Identify which cell holds the provided text, then report its [x, y] central coordinate. 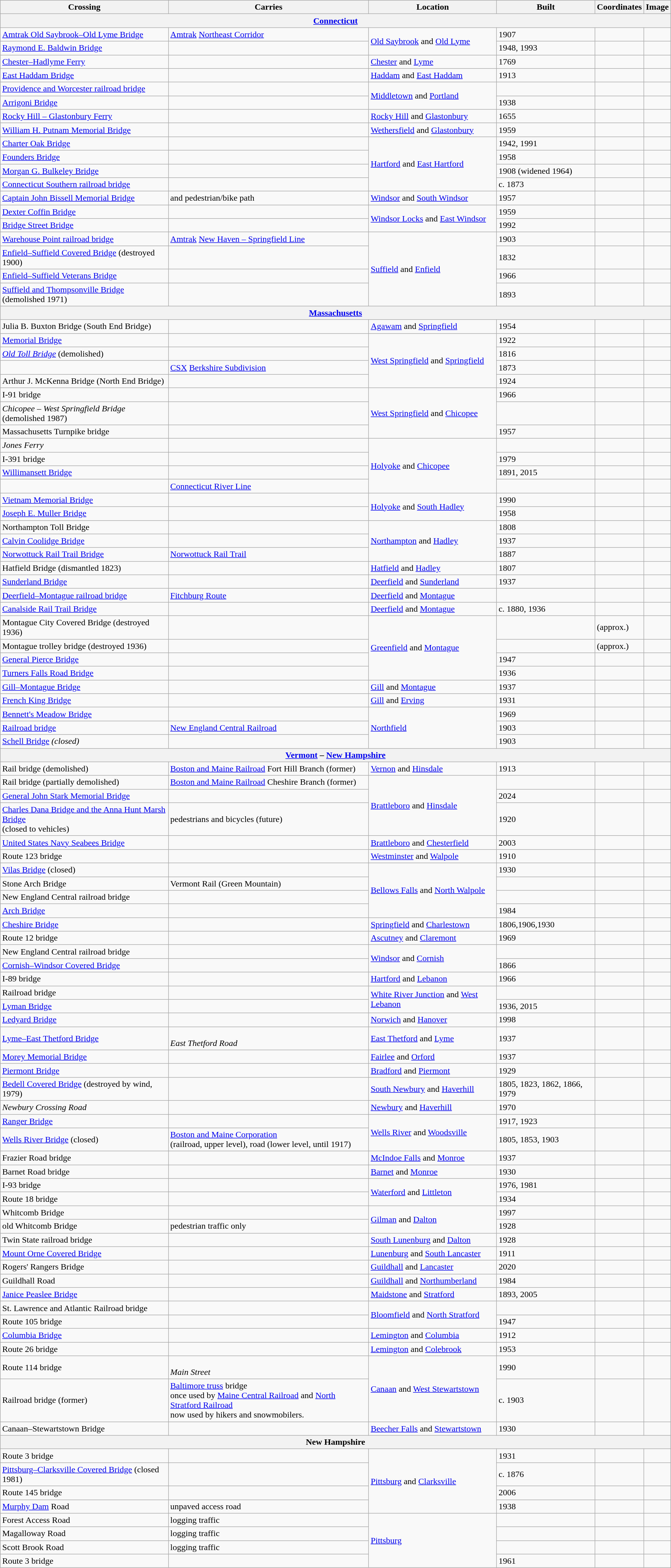
Guildhall and Northumberland [433, 1281]
1832 [546, 257]
Canaan and West Stewartstown [433, 1389]
1816 [546, 354]
1891, 2015 [546, 473]
1805, 1853, 1903 [546, 1139]
Bridge Street Bridge [85, 225]
1911 [546, 1253]
Warehouse Point railroad bridge [85, 239]
Lyme–East Thetford Bridge [85, 1038]
Canaan–Stewartstown Bridge [85, 1429]
Janice Peaslee Bridge [85, 1294]
East Haddam Bridge [85, 75]
South Lunenburg and Dalton [433, 1240]
2020 [546, 1267]
Willimansett Bridge [85, 473]
Gill–Montague Bridge [85, 687]
Montague City Covered Bridge (destroyed 1936) [85, 627]
French King Bridge [85, 701]
1805, 1823, 1862, 1866, 1979 [546, 1089]
unpaved access road [269, 1506]
Holyoke and Chicopee [433, 466]
Schell Bridge (closed) [85, 741]
Northampton Toll Bridge [85, 527]
1887 [546, 554]
2003 [546, 842]
Westminster and Walpole [433, 856]
Hartford and Lebanon [433, 979]
Route 145 bridge [85, 1493]
1908 (widened 1964) [546, 171]
White River Junction and West Lebanon [433, 999]
1997 [546, 1213]
I-91 bridge [85, 395]
Arthur J. McKenna Bridge (North End Bridge) [85, 381]
1998 [546, 1020]
Canalside Rail Trail Bridge [85, 609]
Fairlee and Orford [433, 1057]
Barnet Road bridge [85, 1172]
and pedestrian/bike path [269, 198]
Route 114 bridge [85, 1367]
1942, 1991 [546, 143]
Rogers' Rangers Bridge [85, 1267]
Gilman and Dalton [433, 1219]
Connecticut River Line [269, 486]
East Thetford and Lyme [433, 1038]
East Thetford Road [269, 1038]
pedestrian traffic only [269, 1226]
Bellows Falls and North Walpole [433, 890]
Chester–Hadlyme Ferry [85, 62]
Turners Falls Road Bridge [85, 673]
Crossing [85, 7]
1907 [546, 34]
Holyoke and South Hadley [433, 507]
Scott Brook Road [85, 1547]
Ascutney and Claremont [433, 938]
Arrigoni Bridge [85, 102]
Connecticut [335, 21]
2006 [546, 1493]
1976, 1981 [546, 1185]
1917, 1923 [546, 1121]
Bennett's Meadow Bridge [85, 714]
Norwottuck Rail Trail [269, 554]
Connecticut Southern railroad bridge [85, 185]
Chicopee – West Springfield Bridge (demolished 1987) [85, 413]
c. 1880, 1936 [546, 609]
Guildhall Road [85, 1281]
1992 [546, 225]
Memorial Bridge [85, 340]
Calvin Coolidge Bridge [85, 541]
Northfield [433, 728]
McIndoe Falls and Monroe [433, 1158]
West Springfield and Springfield [433, 360]
Route 12 bridge [85, 938]
Windsor and South Windsor [433, 198]
Morey Memorial Bridge [85, 1057]
1806,1906,1930 [546, 924]
Frazier Road bridge [85, 1158]
Massachusetts Turnpike bridge [85, 432]
1893, 2005 [546, 1294]
Agawam and Springfield [433, 326]
Suffield and Enfield [433, 269]
Vernon and Hinsdale [433, 769]
Vietnam Memorial Bridge [85, 500]
I-391 bridge [85, 459]
Raymond E. Baldwin Bridge [85, 48]
Northampton and Hadley [433, 541]
Julia B. Buxton Bridge (South End Bridge) [85, 326]
1922 [546, 340]
Whitcomb Bridge [85, 1213]
1936, 2015 [546, 1006]
Enfield–Suffield Veterans Bridge [85, 276]
Sunderland Bridge [85, 582]
1655 [546, 116]
1961 [546, 1561]
Cheshire Bridge [85, 924]
Route 105 bridge [85, 1321]
1912 [546, 1335]
2024 [546, 796]
West Springfield and Chicopee [433, 413]
1873 [546, 367]
1929 [546, 1070]
1954 [546, 326]
Pittsburg–Clarksville Covered Bridge (closed 1981) [85, 1474]
St. Lawrence and Atlantic Railroad bridge [85, 1308]
1948, 1993 [546, 48]
old Whitcomb Bridge [85, 1226]
1769 [546, 62]
Suffield and Thompsonville Bridge (demolished 1971) [85, 295]
Ranger Bridge [85, 1121]
Lunenburg and South Lancaster [433, 1253]
New Hampshire [335, 1442]
Windsor and Cornish [433, 959]
Jones Ferry [85, 445]
Providence and Worcester railroad bridge [85, 89]
Charles Dana Bridge and the Anna Hunt Marsh Bridge(closed to vehicles) [85, 819]
Bloomfield and North Stratford [433, 1315]
Hatfield Bridge (dismantled 1823) [85, 568]
I-89 bridge [85, 979]
Mount Orne Covered Bridge [85, 1253]
Rocky Hill – Glastonbury Ferry [85, 116]
Arch Bridge [85, 911]
pedestrians and bicycles (future) [269, 819]
Boston and Maine Corporation(railroad, upper level), road (lower level, until 1917) [269, 1139]
1910 [546, 856]
Chester and Lyme [433, 62]
Founders Bridge [85, 157]
South Newbury and Haverhill [433, 1089]
1920 [546, 819]
Windsor Locks and East Windsor [433, 219]
Barnet and Monroe [433, 1172]
Coordinates [619, 7]
Gill and Erving [433, 701]
Bedell Covered Bridge (destroyed by wind, 1979) [85, 1089]
Location [433, 7]
Stone Arch Bridge [85, 883]
Built [546, 7]
Boston and Maine Railroad Cheshire Branch (former) [269, 782]
Guildhall and Lancaster [433, 1267]
Fitchburg Route [269, 595]
I-93 bridge [85, 1185]
General Pierce Bridge [85, 660]
Waterford and Littleton [433, 1192]
CSX Berkshire Subdivision [269, 367]
1924 [546, 381]
Cornish–Windsor Covered Bridge [85, 965]
Railroad bridge (former) [85, 1400]
Murphy Dam Road [85, 1506]
1807 [546, 568]
Massachusetts [335, 313]
Springfield and Charlestown [433, 924]
Forest Access Road [85, 1520]
Dexter Coffin Bridge [85, 212]
Morgan G. Bulkeley Bridge [85, 171]
Vilas Bridge (closed) [85, 870]
Deerfield and Sunderland [433, 582]
Norwich and Hanover [433, 1020]
1934 [546, 1199]
Joseph E. Muller Bridge [85, 513]
Magalloway Road [85, 1534]
General John Stark Memorial Bridge [85, 796]
Pittsburg [433, 1540]
Brattleboro and Hinsdale [433, 805]
Vermont Rail (Green Mountain) [269, 883]
Route 123 bridge [85, 856]
Bradford and Piermont [433, 1070]
Montague trolley bridge (destroyed 1936) [85, 646]
Boston and Maine Railroad Fort Hill Branch (former) [269, 769]
c. 1876 [546, 1474]
Hatfield and Hadley [433, 568]
1866 [546, 965]
Enfield–Suffield Covered Bridge (destroyed 1900) [85, 257]
Greenfield and Montague [433, 648]
Captain John Bissell Memorial Bridge [85, 198]
Amtrak Old Saybrook–Old Lyme Bridge [85, 34]
Rocky Hill and Glastonbury [433, 116]
Wells River and Woodsville [433, 1133]
Wells River Bridge (closed) [85, 1139]
Middletown and Portland [433, 96]
Columbia Bridge [85, 1335]
Main Street [269, 1367]
Rail bridge (demolished) [85, 769]
Ledyard Bridge [85, 1020]
Rail bridge (partially demolished) [85, 782]
Wethersfield and Glastonbury [433, 130]
Lemington and Columbia [433, 1335]
Lemington and Colebrook [433, 1349]
Carries [269, 7]
Pittsburg and Clarksville [433, 1481]
1936 [546, 673]
Deerfield–Montague railroad bridge [85, 595]
c. 1873 [546, 185]
Beecher Falls and Stewartstown [433, 1429]
United States Navy Seabees Bridge [85, 842]
Route 18 bridge [85, 1199]
Amtrak Northeast Corridor [269, 34]
Brattleboro and Chesterfield [433, 842]
Twin State railroad bridge [85, 1240]
1979 [546, 459]
c. 1903 [546, 1400]
1893 [546, 295]
Newbury Crossing Road [85, 1107]
Vermont – New Hampshire [335, 755]
Maidstone and Stratford [433, 1294]
Haddam and East Haddam [433, 75]
Baltimore truss bridge once used by Maine Central Railroad and North Stratford Railroad now used by hikers and snowmobilers. [269, 1400]
1970 [546, 1107]
Charter Oak Bridge [85, 143]
Old Saybrook and Old Lyme [433, 41]
Old Toll Bridge (demolished) [85, 354]
1808 [546, 527]
Hartford and East Hartford [433, 164]
Route 26 bridge [85, 1349]
Image [657, 7]
Gill and Montague [433, 687]
Piermont Bridge [85, 1070]
1953 [546, 1349]
William H. Putnam Memorial Bridge [85, 130]
Amtrak New Haven – Springfield Line [269, 239]
New England Central Railroad [269, 728]
Newbury and Haverhill [433, 1107]
Norwottuck Rail Trail Bridge [85, 554]
Lyman Bridge [85, 1006]
